Determine the [x, y] coordinate at the center of the cell enclosing the given text.  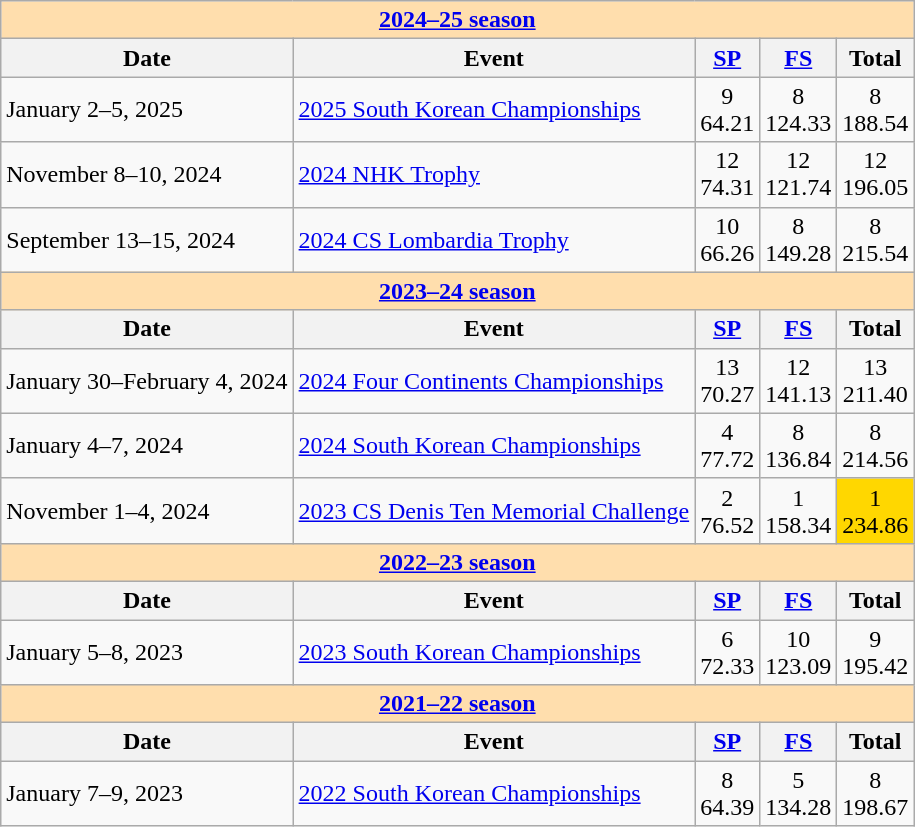
January 4–7, 2024 [147, 446]
8 198.67 [876, 794]
2024 Four Continents Championships [494, 380]
9 195.42 [876, 652]
January 30–February 4, 2024 [147, 380]
January 2–5, 2025 [147, 110]
6 72.33 [728, 652]
12 196.05 [876, 174]
2022 South Korean Championships [494, 794]
8 64.39 [728, 794]
8 149.28 [798, 240]
2025 South Korean Championships [494, 110]
12 141.13 [798, 380]
10 66.26 [728, 240]
13 211.40 [876, 380]
2024 CS Lombardia Trophy [494, 240]
2 76.52 [728, 510]
2021–22 season [458, 704]
8 188.54 [876, 110]
November 8–10, 2024 [147, 174]
2024 South Korean Championships [494, 446]
2023 South Korean Championships [494, 652]
9 64.21 [728, 110]
8 124.33 [798, 110]
4 77.72 [728, 446]
2023–24 season [458, 291]
September 13–15, 2024 [147, 240]
10 123.09 [798, 652]
8 214.56 [876, 446]
January 5–8, 2023 [147, 652]
January 7–9, 2023 [147, 794]
5 134.28 [798, 794]
12 74.31 [728, 174]
1 234.86 [876, 510]
12 121.74 [798, 174]
8 136.84 [798, 446]
2023 CS Denis Ten Memorial Challenge [494, 510]
2024 NHK Trophy [494, 174]
13 70.27 [728, 380]
2024–25 season [458, 20]
2022–23 season [458, 562]
8 215.54 [876, 240]
November 1–4, 2024 [147, 510]
1 158.34 [798, 510]
